Return [x, y] of the center of cell containing provided text 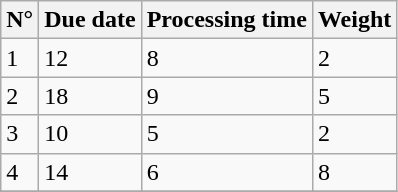
Weight [354, 20]
14 [90, 172]
N° [20, 20]
18 [90, 96]
9 [226, 96]
4 [20, 172]
12 [90, 58]
3 [20, 134]
10 [90, 134]
Due date [90, 20]
6 [226, 172]
Processing time [226, 20]
1 [20, 58]
